Return the (x, y) coordinate for the center point of the cell that contains the specified text.  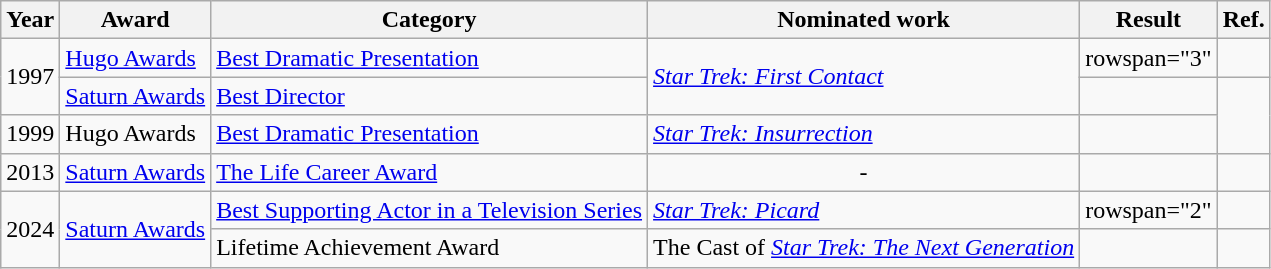
2013 (30, 172)
Result (1149, 20)
Category (430, 20)
Lifetime Achievement Award (430, 248)
1997 (30, 77)
- (864, 172)
Star Trek: Picard (864, 210)
Year (30, 20)
2024 (30, 229)
The Life Career Award (430, 172)
Ref. (1244, 20)
Nominated work (864, 20)
Star Trek: Insurrection (864, 134)
Star Trek: First Contact (864, 77)
1999 (30, 134)
The Cast of Star Trek: The Next Generation (864, 248)
rowspan="2" (1149, 210)
Award (136, 20)
rowspan="3" (1149, 58)
Best Director (430, 96)
Best Supporting Actor in a Television Series (430, 210)
